Find where the given text appears and provide that cell's center as [x, y] coordinate. 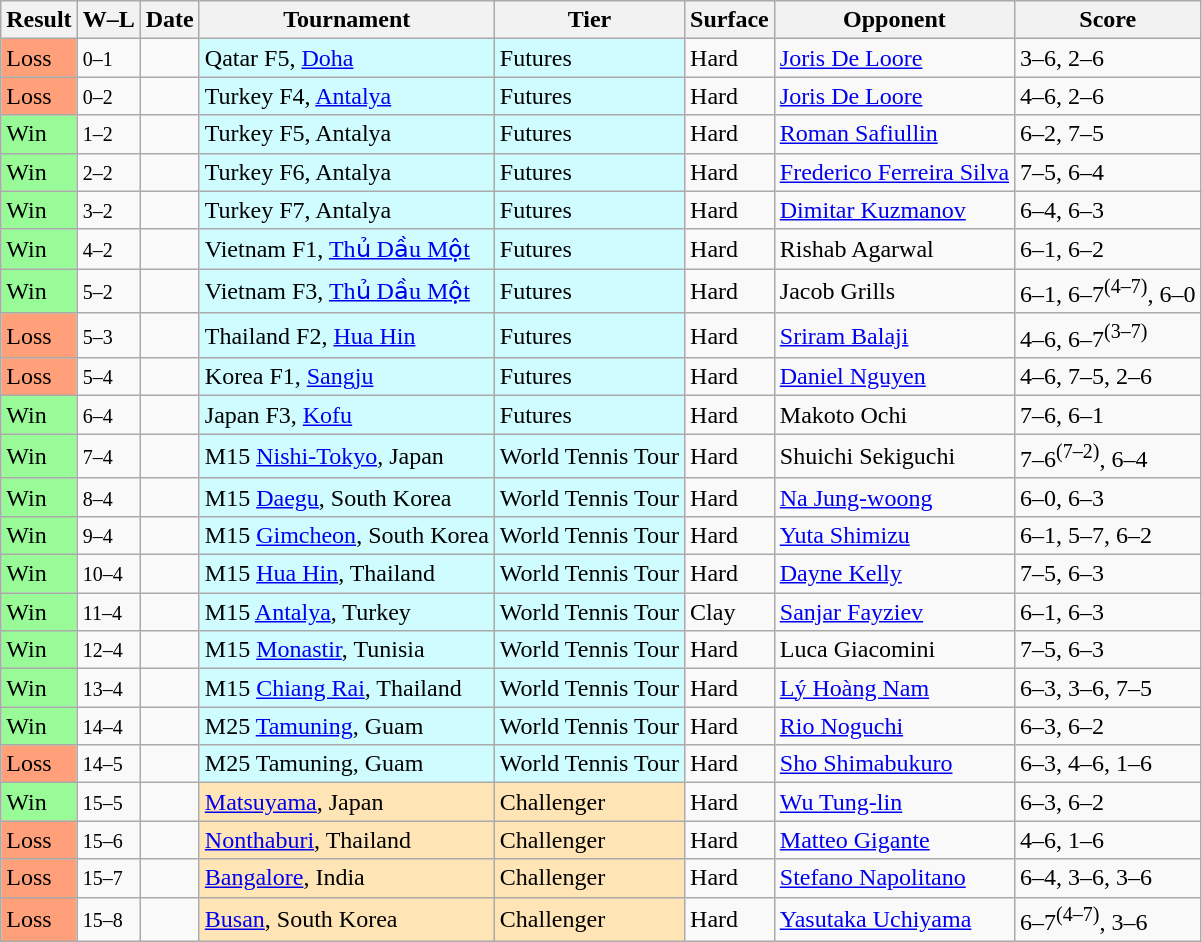
6–1, 6–2 [1108, 249]
11–4 [108, 612]
M15 Daegu, South Korea [346, 497]
Frederico Ferreira Silva [894, 172]
14–5 [108, 764]
Score [1108, 20]
4–6, 6–7(3–7) [1108, 336]
Rishab Agarwal [894, 249]
3–2 [108, 210]
Vietnam F1, Thủ Dầu Một [346, 249]
Stefano Napolitano [894, 878]
5–4 [108, 377]
Nonthaburi, Thailand [346, 840]
Yasutaka Uchiyama [894, 920]
Dayne Kelly [894, 574]
0–2 [108, 96]
15–5 [108, 802]
6–3, 4–6, 1–6 [1108, 764]
Luca Giacomini [894, 650]
Korea F1, Sangju [346, 377]
6–0, 6–3 [1108, 497]
0–1 [108, 58]
Na Jung-woong [894, 497]
6–4, 3–6, 3–6 [1108, 878]
Rio Noguchi [894, 726]
13–4 [108, 688]
Wu Tung-lin [894, 802]
4–6, 2–6 [1108, 96]
Bangalore, India [346, 878]
15–7 [108, 878]
7–6, 6–1 [1108, 415]
10–4 [108, 574]
Turkey F5, Antalya [346, 134]
6–1, 6–7(4–7), 6–0 [1108, 292]
M15 Nishi-Tokyo, Japan [346, 456]
Matsuyama, Japan [346, 802]
4–6, 7–5, 2–6 [1108, 377]
6–7(4–7), 3–6 [1108, 920]
Yuta Shimizu [894, 536]
3–6, 2–6 [1108, 58]
W–L [108, 20]
Roman Safiullin [894, 134]
M15 Antalya, Turkey [346, 612]
2–2 [108, 172]
Japan F3, Kofu [346, 415]
12–4 [108, 650]
6–2, 7–5 [1108, 134]
M15 Hua Hin, Thailand [346, 574]
7–4 [108, 456]
Qatar F5, Doha [346, 58]
4–6, 1–6 [1108, 840]
Turkey F6, Antalya [346, 172]
Sanjar Fayziev [894, 612]
Result [39, 20]
7–6(7–2), 6–4 [1108, 456]
Lý Hoàng Nam [894, 688]
Clay [730, 612]
Vietnam F3, Thủ Dầu Một [346, 292]
Dimitar Kuzmanov [894, 210]
4–2 [108, 249]
M15 Monastir, Tunisia [346, 650]
Tournament [346, 20]
Tier [589, 20]
Jacob Grills [894, 292]
Makoto Ochi [894, 415]
Busan, South Korea [346, 920]
Turkey F7, Antalya [346, 210]
Matteo Gigante [894, 840]
Surface [730, 20]
Shuichi Sekiguchi [894, 456]
8–4 [108, 497]
M15 Chiang Rai, Thailand [346, 688]
Sriram Balaji [894, 336]
Turkey F4, Antalya [346, 96]
9–4 [108, 536]
14–4 [108, 726]
Daniel Nguyen [894, 377]
6–3, 3–6, 7–5 [1108, 688]
5–2 [108, 292]
M15 Gimcheon, South Korea [346, 536]
Date [170, 20]
Thailand F2, Hua Hin [346, 336]
5–3 [108, 336]
6–4, 6–3 [1108, 210]
6–1, 6–3 [1108, 612]
15–6 [108, 840]
15–8 [108, 920]
Sho Shimabukuro [894, 764]
1–2 [108, 134]
7–5, 6–4 [1108, 172]
6–1, 5–7, 6–2 [1108, 536]
Opponent [894, 20]
6–4 [108, 415]
